Determine the [X, Y] coordinate at the center of the cell enclosing the given text.  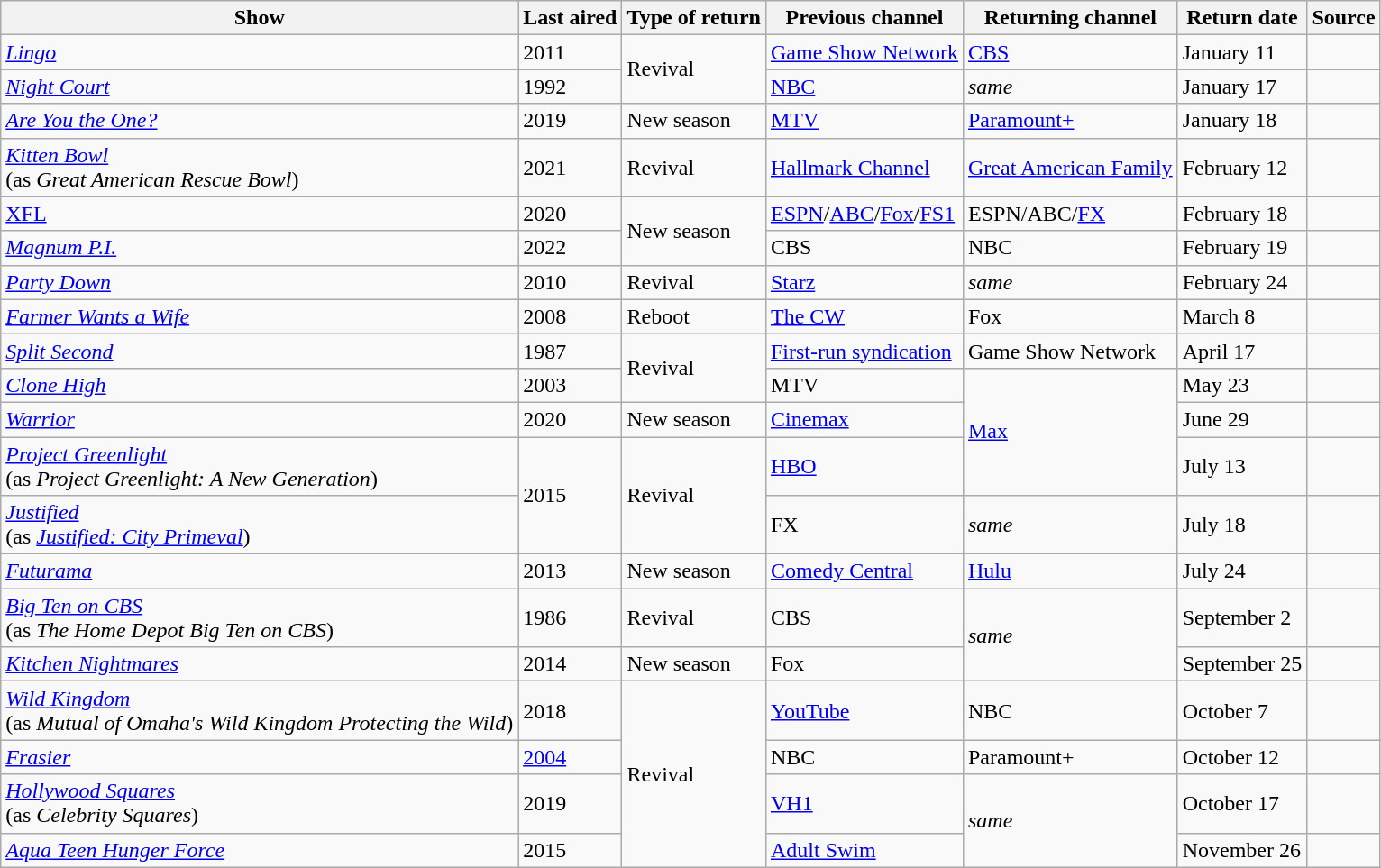
2013 [570, 571]
Hollywood Squares(as Celebrity Squares) [260, 804]
January 17 [1242, 87]
Party Down [260, 282]
Clone High [260, 385]
2018 [570, 710]
The CW [864, 316]
2008 [570, 316]
Hallmark Channel [864, 168]
2010 [570, 282]
Return date [1242, 18]
Starz [864, 282]
Type of return [694, 18]
Great American Family [1070, 168]
2014 [570, 664]
1987 [570, 351]
Kitten Bowl(as Great American Rescue Bowl) [260, 168]
2004 [570, 757]
Split Second [260, 351]
Kitchen Nightmares [260, 664]
Wild Kingdom(as Mutual of Omaha's Wild Kingdom Protecting the Wild) [260, 710]
Futurama [260, 571]
May 23 [1242, 385]
XFL [260, 214]
January 18 [1242, 121]
February 12 [1242, 168]
February 18 [1242, 214]
Aqua Teen Hunger Force [260, 850]
FX [864, 525]
Max [1070, 431]
1986 [570, 618]
Cinemax [864, 419]
July 18 [1242, 525]
October 12 [1242, 757]
February 24 [1242, 282]
Adult Swim [864, 850]
2021 [570, 168]
Night Court [260, 87]
July 24 [1242, 571]
Project Greenlight(as Project Greenlight: A New Generation) [260, 465]
Returning channel [1070, 18]
Show [260, 18]
YouTube [864, 710]
January 11 [1242, 52]
Reboot [694, 316]
Comedy Central [864, 571]
Hulu [1070, 571]
First-run syndication [864, 351]
October 17 [1242, 804]
February 19 [1242, 248]
Justified(as Justified: City Primeval) [260, 525]
ESPN/ABC/Fox/FS1 [864, 214]
1992 [570, 87]
Farmer Wants a Wife [260, 316]
VH1 [864, 804]
Big Ten on CBS(as The Home Depot Big Ten on CBS) [260, 618]
2011 [570, 52]
October 7 [1242, 710]
September 2 [1242, 618]
June 29 [1242, 419]
Previous channel [864, 18]
ESPN/ABC/FX [1070, 214]
Magnum P.I. [260, 248]
Lingo [260, 52]
November 26 [1242, 850]
Source [1343, 18]
2022 [570, 248]
Are You the One? [260, 121]
Frasier [260, 757]
July 13 [1242, 465]
April 17 [1242, 351]
2003 [570, 385]
Last aired [570, 18]
Warrior [260, 419]
March 8 [1242, 316]
HBO [864, 465]
September 25 [1242, 664]
